For the text-containing cell, return its midpoint in (X, Y) coordinate format. 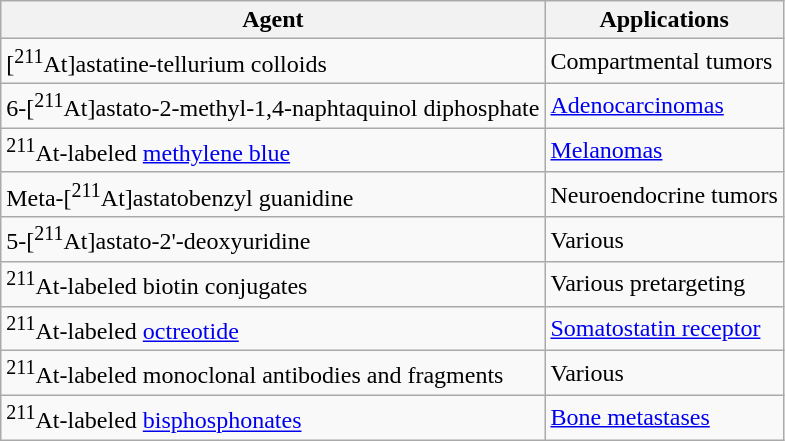
Agent (273, 20)
Applications (664, 20)
211At-labeled octreotide (273, 328)
[211At]astatine-tellurium colloids (273, 62)
211At-labeled methylene blue (273, 150)
Compartmental tumors (664, 62)
Melanomas (664, 150)
Meta-[211At]astatobenzyl guanidine (273, 194)
Bone metastases (664, 418)
211At-labeled biotin conjugates (273, 284)
211At-labeled monoclonal antibodies and fragments (273, 374)
Various pretargeting (664, 284)
Adenocarcinomas (664, 106)
Neuroendocrine tumors (664, 194)
6-[211At]astato-2-methyl-1,4-naphtaquinol diphosphate (273, 106)
5-[211At]astato-2'-deoxyuridine (273, 240)
211At-labeled bisphosphonates (273, 418)
Somatostatin receptor (664, 328)
